Scan for the cell matching the given text and deliver its [X, Y] coordinate at center. 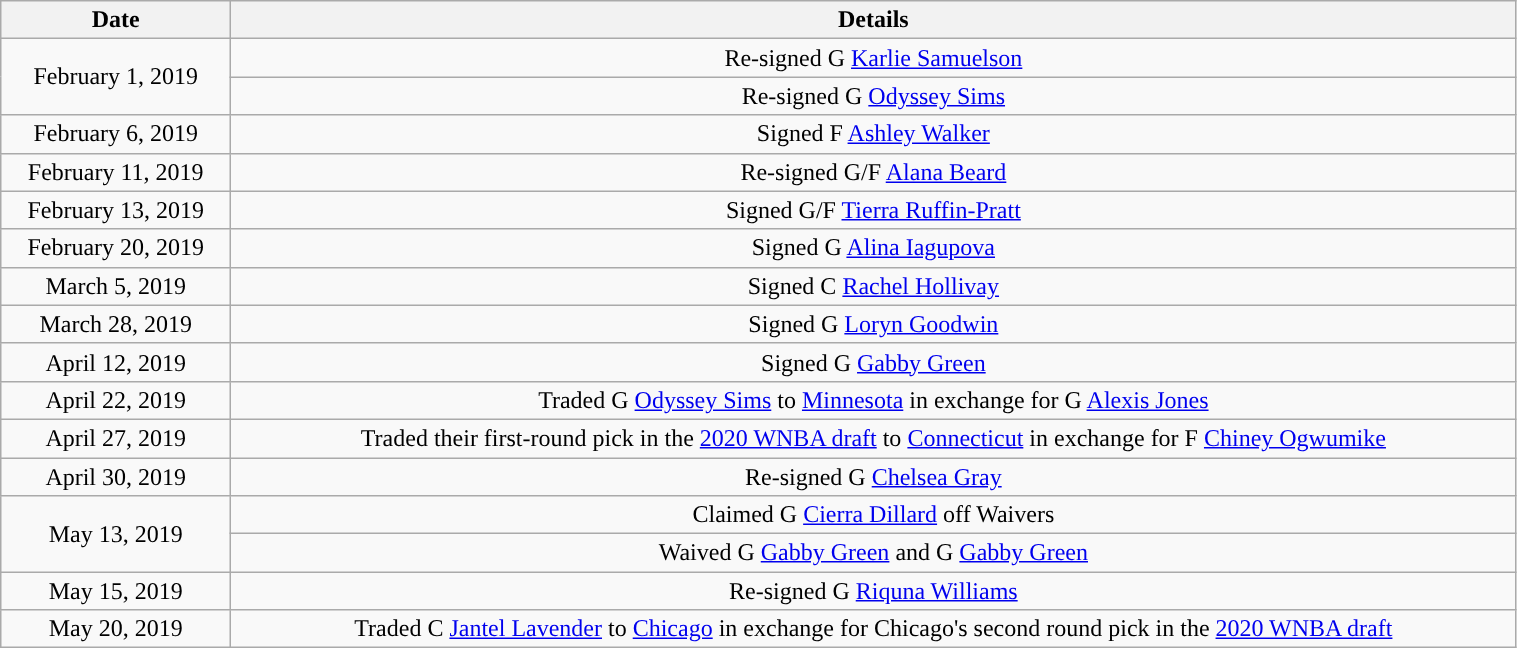
April 27, 2019 [116, 438]
May 13, 2019 [116, 534]
February 11, 2019 [116, 172]
Claimed G Cierra Dillard off Waivers [874, 515]
April 22, 2019 [116, 400]
March 28, 2019 [116, 324]
Traded C Jantel Lavender to Chicago in exchange for Chicago's second round pick in the 2020 WNBA draft [874, 629]
Re-signed G/F Alana Beard [874, 172]
Signed G Alina Iagupova [874, 248]
May 20, 2019 [116, 629]
February 13, 2019 [116, 210]
Traded their first-round pick in the 2020 WNBA draft to Connecticut in exchange for F Chiney Ogwumike [874, 438]
Signed G/F Tierra Ruffin-Pratt [874, 210]
Re-signed G Riquna Williams [874, 591]
February 1, 2019 [116, 77]
Waived G Gabby Green and G Gabby Green [874, 553]
February 20, 2019 [116, 248]
April 30, 2019 [116, 477]
Signed C Rachel Hollivay [874, 286]
Re-signed G Karlie Samuelson [874, 58]
Traded G Odyssey Sims to Minnesota in exchange for G Alexis Jones [874, 400]
Date [116, 20]
February 6, 2019 [116, 134]
March 5, 2019 [116, 286]
Re-signed G Chelsea Gray [874, 477]
May 15, 2019 [116, 591]
Signed G Loryn Goodwin [874, 324]
April 12, 2019 [116, 362]
Re-signed G Odyssey Sims [874, 96]
Details [874, 20]
Signed F Ashley Walker [874, 134]
Signed G Gabby Green [874, 362]
